Output the [X, Y] coordinate of the center of the cell containing the given text.  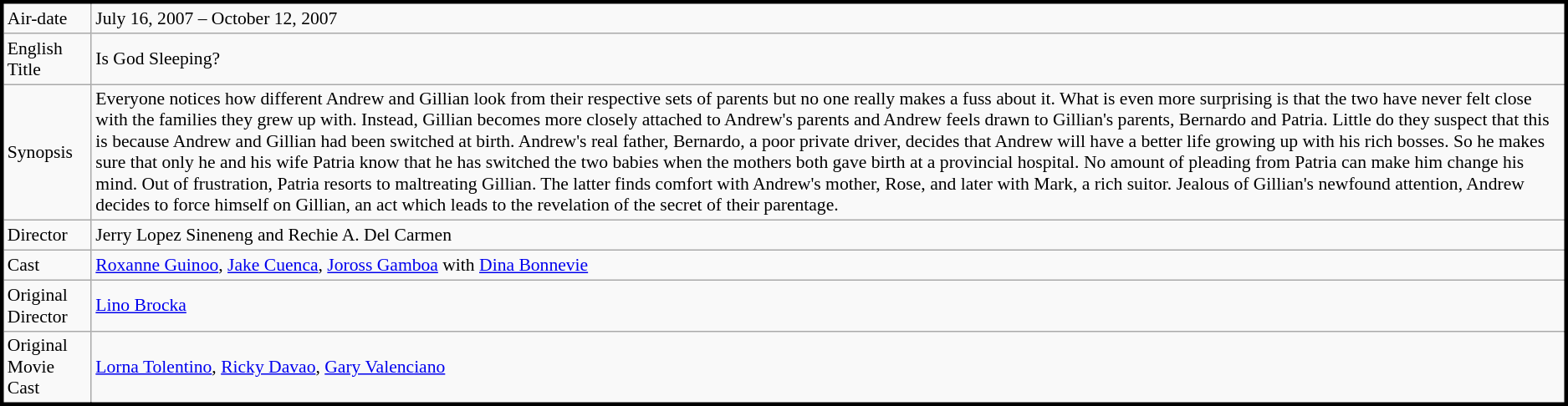
July 16, 2007 – October 12, 2007 [828, 18]
Is God Sleeping? [828, 58]
Roxanne Guinoo, Jake Cuenca, Joross Gamboa with Dina Bonnevie [828, 266]
Jerry Lopez Sineneng and Rechie A. Del Carmen [828, 236]
Original Director [47, 306]
Original Movie Cast [47, 368]
Lino Brocka [828, 306]
Air-date [47, 18]
English Title [47, 58]
Synopsis [47, 152]
Director [47, 236]
Cast [47, 266]
Lorna Tolentino, Ricky Davao, Gary Valenciano [828, 368]
